Detect which cell encompasses the target text, then output its [X, Y] center coordinate. 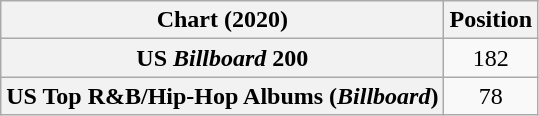
78 [491, 96]
US Top R&B/Hip-Hop Albums (Billboard) [222, 96]
182 [491, 58]
Chart (2020) [222, 20]
US Billboard 200 [222, 58]
Position [491, 20]
